From the cell containing the given text, extract its center point as (X, Y) coordinate. 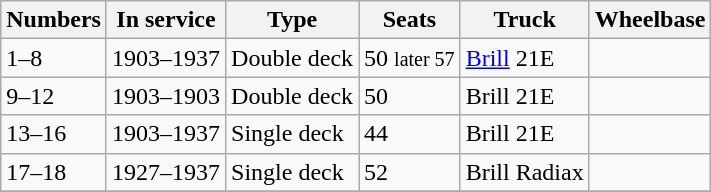
17–18 (54, 172)
44 (410, 134)
Seats (410, 20)
Numbers (54, 20)
9–12 (54, 96)
Wheelbase (650, 20)
1–8 (54, 58)
In service (166, 20)
Truck (524, 20)
1903–1903 (166, 96)
Type (292, 20)
50 (410, 96)
13–16 (54, 134)
Brill Radiax (524, 172)
50 later 57 (410, 58)
52 (410, 172)
1927–1937 (166, 172)
